Return [X, Y] of the center of cell containing provided text 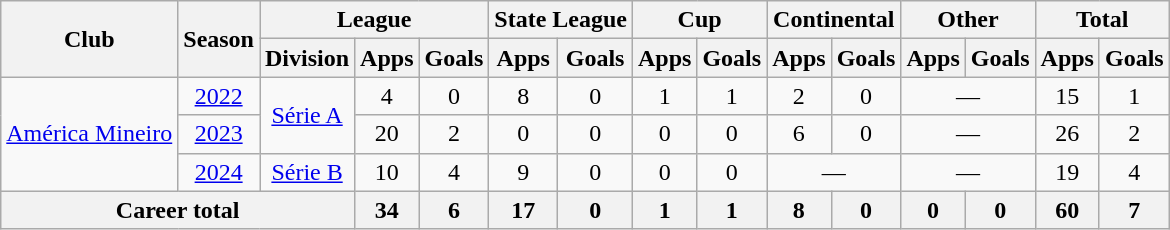
10 [387, 172]
15 [1067, 96]
2022 [219, 96]
9 [524, 172]
34 [387, 210]
Continental [834, 20]
League [374, 20]
26 [1067, 134]
2023 [219, 134]
20 [387, 134]
State League [561, 20]
Club [90, 39]
7 [1134, 210]
60 [1067, 210]
Career total [178, 210]
Division [308, 58]
América Mineiro [90, 134]
Série A [308, 115]
19 [1067, 172]
2024 [219, 172]
17 [524, 210]
Season [219, 39]
Cup [699, 20]
Total [1102, 20]
Série B [308, 172]
Other [968, 20]
